Search for the cell housing the specified text and yield its (x, y) center coordinate. 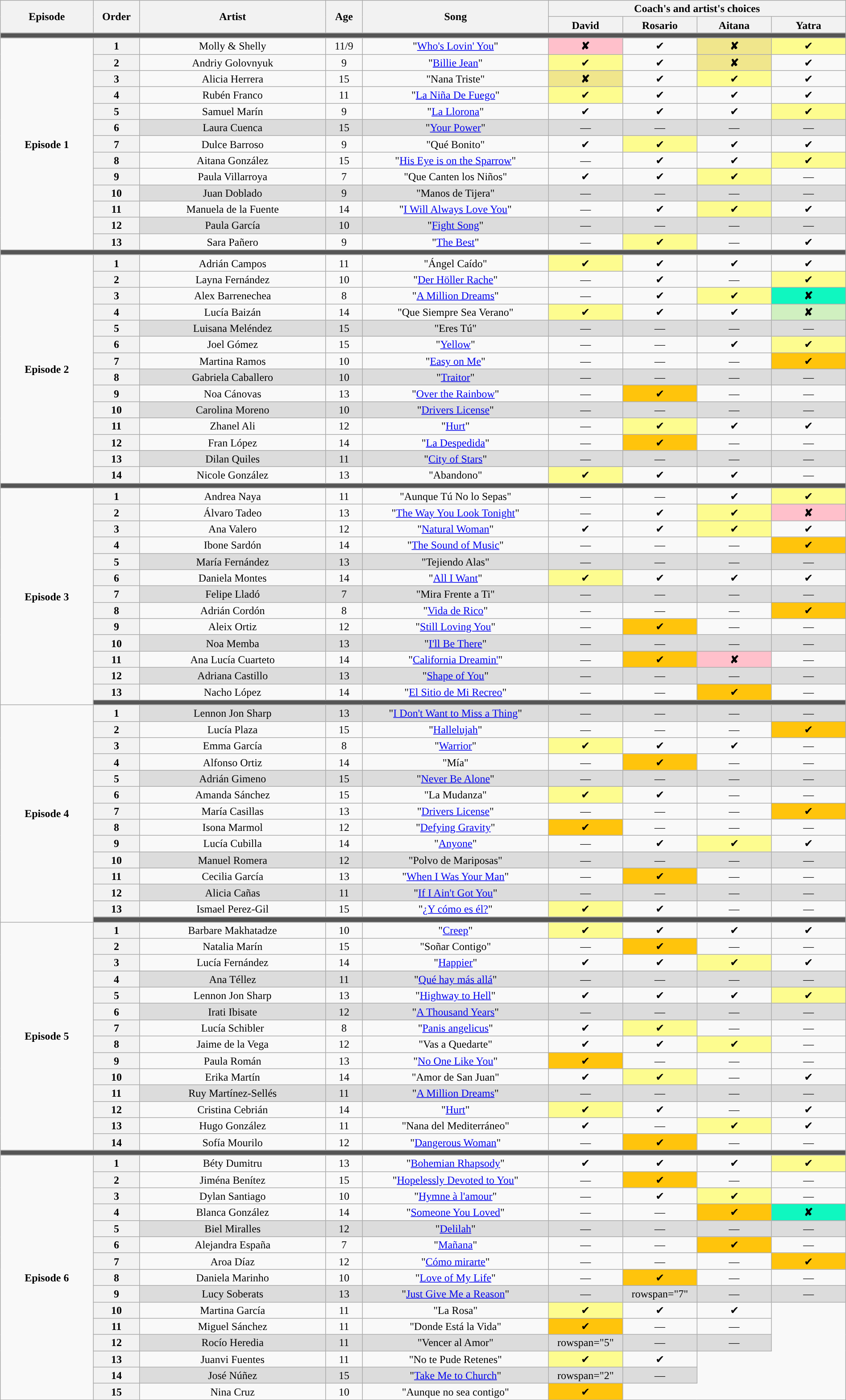
11/9 (344, 46)
Nina Cruz (232, 1392)
Layna Fernández (232, 279)
Lucía Cubilla (232, 844)
Episode 5 (47, 1036)
"Der Höller Rache" (456, 279)
"Bohemian Rhapsody" (456, 1163)
"Abandono" (456, 475)
"Delilah" (456, 1228)
"Over the Rainbow" (456, 393)
Carolina Moreno (232, 409)
"I Will Always Love You" (456, 210)
"Amor de San Juan" (456, 1077)
Manuel Romera (232, 860)
Episode 4 (47, 814)
"Dangerous Woman" (456, 1142)
José Núñez (232, 1375)
Fran López (232, 442)
"When I Was Your Man" (456, 876)
Lucía Plaza (232, 730)
Molly & Shelly (232, 46)
"Still Loving You" (456, 627)
"Mira Frente a Ti" (456, 594)
Dylan Santiago (232, 1196)
Béty Dumitru (232, 1163)
"Ángel Caído" (456, 263)
"Happier" (456, 962)
"I Don't Want to Miss a Thing" (456, 714)
Alfonso Ortiz (232, 762)
"Aunque no sea contigo" (456, 1392)
Artist (232, 17)
Isona Marmol (232, 828)
"Take Me to Church" (456, 1375)
rowspan="5" (585, 1342)
Natalia Marín (232, 946)
"Panis angelicus" (456, 1028)
"Natural Woman" (456, 529)
"La Niña De Fuego" (456, 95)
"Que Canten los Niños" (456, 177)
Ana Téllez (232, 979)
"Nana Triste" (456, 78)
Adrián Campos (232, 263)
Episode (47, 17)
"Creep" (456, 930)
"El Sitio de Mi Recreo" (456, 692)
"Mía" (456, 762)
"All I Want" (456, 578)
Irati Ibisate (232, 1012)
Daniela Montes (232, 578)
"La Mudanza" (456, 795)
Order (116, 17)
"Polvo de Mariposas" (456, 860)
Alicia Herrera (232, 78)
Jaime de la Vega (232, 1045)
"Soñar Contigo" (456, 946)
Zhanel Ali (232, 426)
"His Eye is on the Sparrow" (456, 161)
"City of Stars" (456, 458)
Adriana Castillo (232, 675)
"No One Like You" (456, 1061)
"Donde Está la Vida" (456, 1326)
Álvaro Tadeo (232, 513)
Aroa Díaz (232, 1261)
"La Rosa" (456, 1310)
Paula García (232, 226)
"Who's Lovin' You" (456, 46)
Miguel Sánchez (232, 1326)
"Cómo mirarte" (456, 1261)
Daniela Marinho (232, 1277)
Gabriela Caballero (232, 377)
Alicia Cañas (232, 893)
Samuel Marín (232, 112)
Emma García (232, 746)
Hugo González (232, 1126)
Juan Doblado (232, 193)
Cristina Cebrián (232, 1110)
Dilan Quiles (232, 458)
"Hymne à l'amour" (456, 1196)
"Anyone" (456, 844)
"Love of My Life" (456, 1277)
"Traitor" (456, 377)
"The Way You Look Tonight" (456, 513)
Nacho López (232, 692)
"La Despedida" (456, 442)
"Vencer al Amor" (456, 1342)
"Nana del Mediterráneo" (456, 1126)
Episode 6 (47, 1277)
Episode 3 (47, 596)
"La Llorona" (456, 112)
Biel Miralles (232, 1228)
rowspan="7" (659, 1293)
Rubén Franco (232, 95)
Barbare Makhatadze (232, 930)
Ismael Perez-Gil (232, 909)
Yatra (809, 25)
Rosario (659, 25)
"Never Be Alone" (456, 779)
Erika Martín (232, 1077)
"Qué hay más allá" (456, 979)
Ana Valero (232, 529)
"Manos de Tijera" (456, 193)
Age (344, 17)
Episode 1 (47, 144)
Lucía Baizán (232, 312)
"¿Y cómo es él?" (456, 909)
"Defying Gravity" (456, 828)
Ana Lucía Cuarteto (232, 659)
"No te Pude Retenes" (456, 1359)
Episode 2 (47, 369)
Blanca González (232, 1212)
"Vida de Rico" (456, 610)
"Que Siempre Sea Verano" (456, 312)
Adrián Gimeno (232, 779)
"Someone You Loved" (456, 1212)
Sofía Mourilo (232, 1142)
Laura Cuenca (232, 128)
"A Thousand Years" (456, 1012)
"The Sound of Music" (456, 545)
Juanvi Fuentes (232, 1359)
"If I Ain't Got You" (456, 893)
"The Best" (456, 242)
Andriy Golovnyuk (232, 62)
Ibone Sardón (232, 545)
"Qué Bonito" (456, 144)
Dulce Barroso (232, 144)
"Tejiendo Alas" (456, 561)
Luisana Meléndez (232, 328)
Alejandra España (232, 1245)
Sara Pañero (232, 242)
David (585, 25)
Ruy Martínez-Sellés (232, 1094)
María Fernández (232, 561)
Song (456, 17)
Martina García (232, 1310)
Coach's and artist's choices (697, 9)
Cecilia García (232, 876)
Adrián Cordón (232, 610)
Martina Ramos (232, 361)
Manuela de la Fuente (232, 210)
"Just Give Me a Reason" (456, 1293)
"Mañana" (456, 1245)
Aitana González (232, 161)
Aleix Ortiz (232, 627)
"Eres Tú" (456, 328)
"Shape of You" (456, 675)
Lucy Soberats (232, 1293)
"Hopelessly Devoted to You" (456, 1179)
"Vas a Quedarte" (456, 1045)
Noa Memba (232, 643)
María Casillas (232, 811)
"Your Power" (456, 128)
"Warrior" (456, 746)
Paula Román (232, 1061)
Joel Gómez (232, 344)
Nicole González (232, 475)
Jiména Benítez (232, 1179)
Andrea Naya (232, 496)
"Yellow" (456, 344)
"Highway to Hell" (456, 995)
Lucía Schibler (232, 1028)
Lucía Fernández (232, 962)
Felipe Lladó (232, 594)
Noa Cánovas (232, 393)
"Aunque Tú No lo Sepas" (456, 496)
"Easy on Me" (456, 361)
Amanda Sánchez (232, 795)
Paula Villarroya (232, 177)
rowspan="2" (585, 1375)
Aitana (734, 25)
Rocío Heredia (232, 1342)
"Fight Song" (456, 226)
"California Dreamin'" (456, 659)
Alex Barrenechea (232, 295)
"I'll Be There" (456, 643)
"Billie Jean" (456, 62)
"Hallelujah" (456, 730)
